Output the [x, y] coordinate of the center of the cell containing the given text.  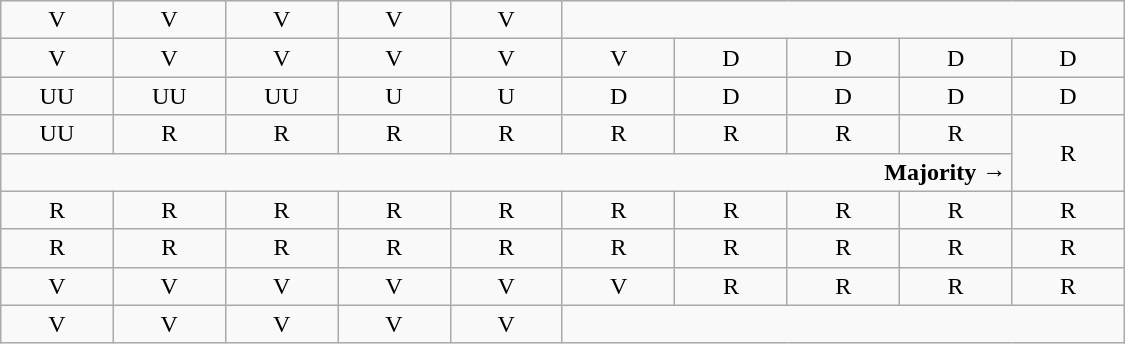
Majority → [506, 172]
